Provide the (x, y) coordinate of the cell's center where the given text is located.  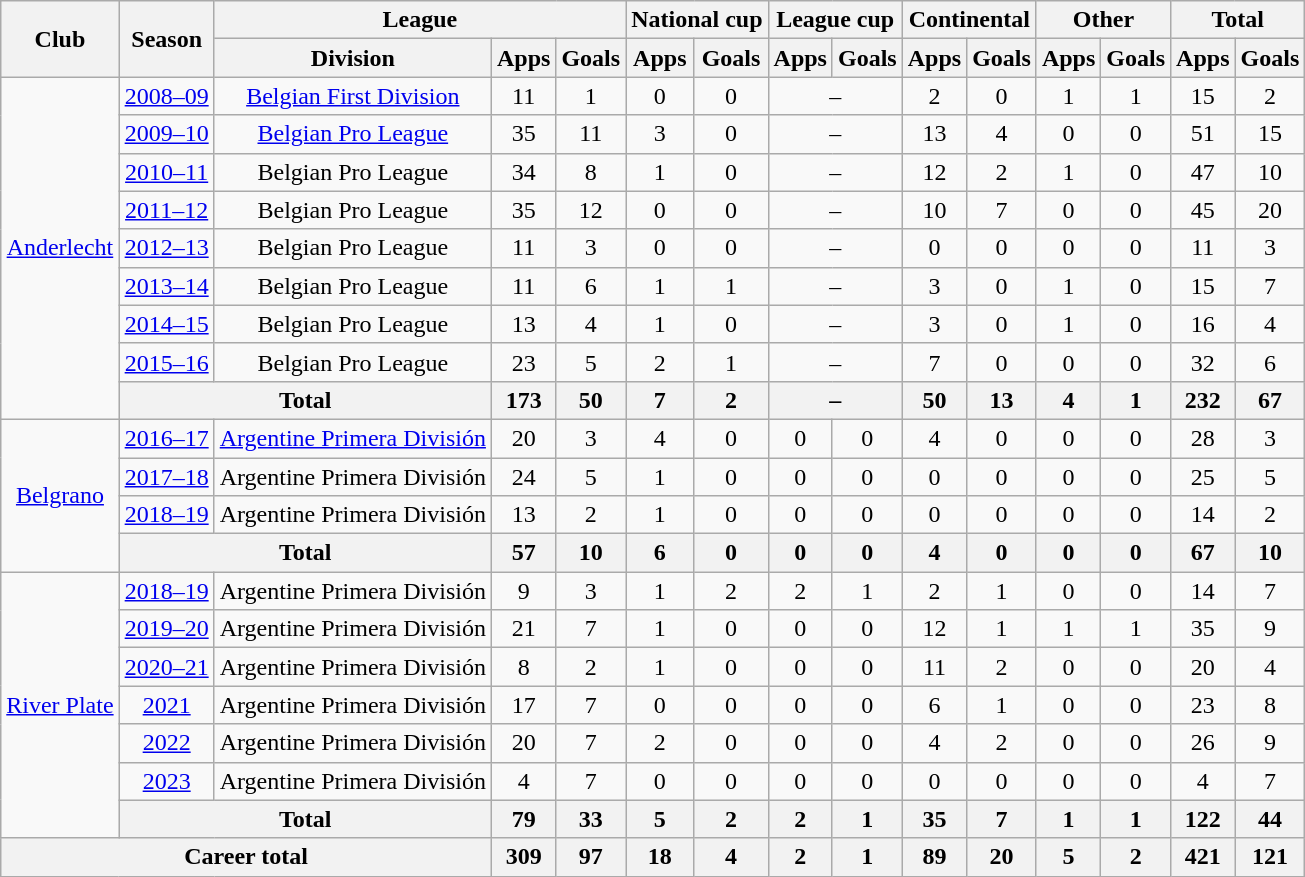
2008–09 (166, 96)
47 (1203, 172)
2022 (166, 743)
32 (1203, 362)
24 (523, 477)
57 (523, 553)
Division (352, 58)
League cup (835, 20)
River Plate (60, 705)
Club (60, 39)
2011–12 (166, 210)
45 (1203, 210)
121 (1270, 857)
173 (523, 400)
Continental (969, 20)
122 (1203, 819)
2010–11 (166, 172)
2019–20 (166, 629)
44 (1270, 819)
Career total (246, 857)
21 (523, 629)
97 (591, 857)
89 (934, 857)
2016–17 (166, 438)
18 (660, 857)
National cup (697, 20)
309 (523, 857)
33 (591, 819)
Season (166, 39)
Belgian First Division (352, 96)
2021 (166, 705)
Belgrano (60, 495)
2015–16 (166, 362)
34 (523, 172)
16 (1203, 324)
2014–15 (166, 324)
79 (523, 819)
51 (1203, 134)
232 (1203, 400)
Other (1103, 20)
2020–21 (166, 667)
League (420, 20)
26 (1203, 743)
2023 (166, 781)
2009–10 (166, 134)
2012–13 (166, 248)
28 (1203, 438)
25 (1203, 477)
17 (523, 705)
Anderlecht (60, 248)
2017–18 (166, 477)
2013–14 (166, 286)
421 (1203, 857)
